Detect which cell encompasses the target text, then output its [X, Y] center coordinate. 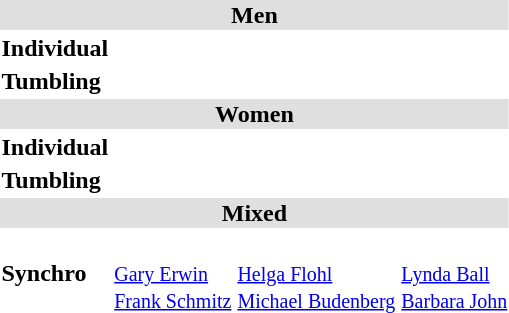
Mixed [254, 213]
Women [254, 114]
Men [254, 15]
